From the cell containing the given text, extract its center point as (X, Y) coordinate. 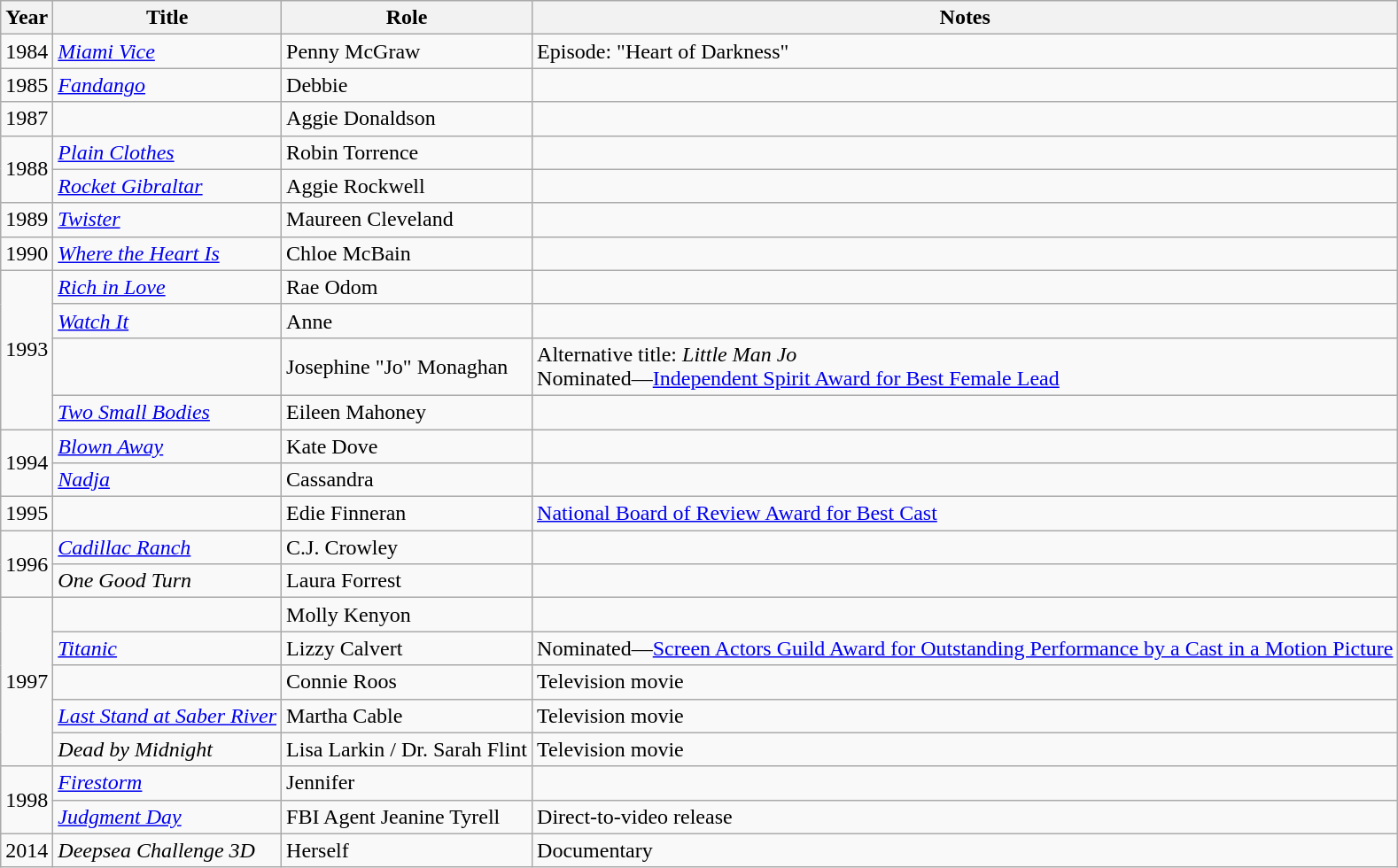
Aggie Rockwell (408, 186)
Edie Finneran (408, 514)
Jennifer (408, 783)
C.J. Crowley (408, 547)
Two Small Bodies (167, 412)
Lizzy Calvert (408, 648)
One Good Turn (167, 581)
Episode: "Heart of Darkness" (966, 51)
Aggie Donaldson (408, 119)
Chloe McBain (408, 253)
Deepsea Challenge 3D (167, 850)
Rae Odom (408, 287)
Year (27, 18)
Documentary (966, 850)
2014 (27, 850)
Watch It (167, 321)
Connie Roos (408, 682)
Direct-to-video release (966, 817)
Where the Heart Is (167, 253)
1987 (27, 119)
Blown Away (167, 446)
Laura Forrest (408, 581)
Josephine "Jo" Monaghan (408, 367)
Rich in Love (167, 287)
Robin Torrence (408, 152)
1995 (27, 514)
Herself (408, 850)
Cassandra (408, 480)
1997 (27, 682)
Anne (408, 321)
1993 (27, 349)
1996 (27, 564)
1985 (27, 85)
1994 (27, 462)
1998 (27, 800)
Title (167, 18)
Molly Kenyon (408, 615)
Penny McGraw (408, 51)
Titanic (167, 648)
Fandango (167, 85)
Last Stand at Saber River (167, 716)
Nominated—Screen Actors Guild Award for Outstanding Performance by a Cast in a Motion Picture (966, 648)
1990 (27, 253)
1988 (27, 169)
1989 (27, 220)
Nadja (167, 480)
Kate Dove (408, 446)
Maureen Cleveland (408, 220)
Debbie (408, 85)
Cadillac Ranch (167, 547)
FBI Agent Jeanine Tyrell (408, 817)
Alternative title: Little Man JoNominated—Independent Spirit Award for Best Female Lead (966, 367)
Plain Clothes (167, 152)
Dead by Midnight (167, 749)
Rocket Gibraltar (167, 186)
Judgment Day (167, 817)
National Board of Review Award for Best Cast (966, 514)
1984 (27, 51)
Eileen Mahoney (408, 412)
Lisa Larkin / Dr. Sarah Flint (408, 749)
Twister (167, 220)
Miami Vice (167, 51)
Role (408, 18)
Notes (966, 18)
Martha Cable (408, 716)
Firestorm (167, 783)
